Detect which cell encompasses the target text, then output its (x, y) center coordinate. 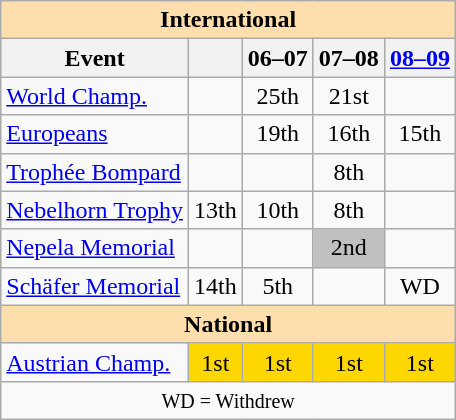
Nebelhorn Trophy (95, 210)
Schäfer Memorial (95, 286)
07–08 (348, 58)
10th (278, 210)
06–07 (278, 58)
2nd (348, 248)
WD (420, 286)
19th (278, 134)
Nepela Memorial (95, 248)
14th (215, 286)
13th (215, 210)
World Champ. (95, 96)
5th (278, 286)
National (228, 324)
International (228, 20)
16th (348, 134)
08–09 (420, 58)
25th (278, 96)
Event (95, 58)
WD = Withdrew (228, 400)
15th (420, 134)
Trophée Bompard (95, 172)
21st (348, 96)
Austrian Champ. (95, 362)
Europeans (95, 134)
